Extract the (X, Y) coordinate from the center of the cell holding the provided text.  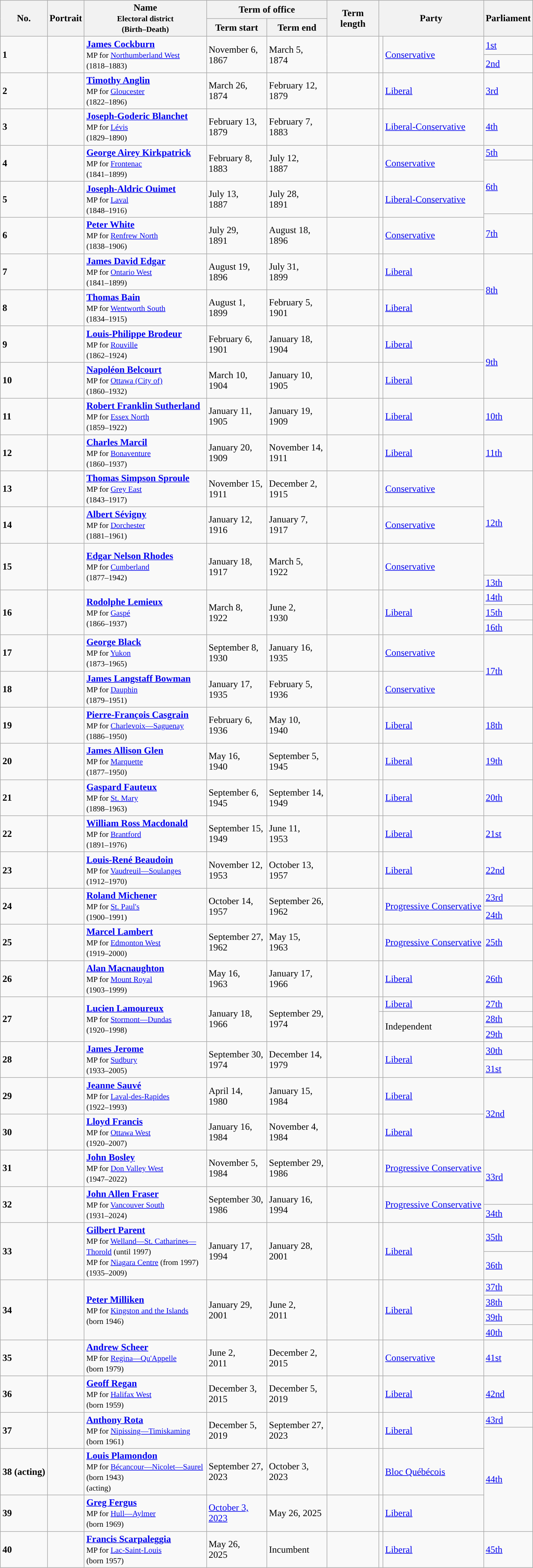
29th (508, 1034)
January 10,1905 (297, 380)
38th (508, 1302)
35 (24, 1358)
20 (24, 761)
September 27,1962 (237, 942)
31 (24, 1168)
39th (508, 1317)
3rd (508, 91)
17th (508, 671)
1st (508, 46)
36th (508, 1266)
May 16,1940 (237, 761)
11 (24, 416)
November 15,1911 (237, 489)
24 (24, 906)
Peter WhiteMP for Renfrew North(1838–1906) (145, 235)
32nd (508, 1114)
James Allison GlenMP for Marquette(1877–1950) (145, 761)
16th (508, 627)
40 (24, 1550)
Alan MacnaughtonMP for Mount Royal(1903–1999) (145, 979)
September 26,1962 (297, 906)
George BlackMP for Yukon(1873–1965) (145, 653)
James CockburnMP for Northumberland West(1818–1883) (145, 55)
October 13,1957 (297, 870)
September 6,1945 (237, 798)
20th (508, 798)
Anthony RotaMP for Nipissing—Timiskaming(born 1961) (145, 1430)
23rd (508, 897)
36 (24, 1394)
8 (24, 308)
January 11,1905 (237, 416)
January 7,1917 (297, 525)
44th (508, 1480)
Geoff ReganMP for Halifax West(born 1959) (145, 1394)
2nd (508, 64)
January 12,1916 (237, 525)
September 29,1974 (297, 1019)
Lucien LamoureuxMP for Stormont—Dundas(1920–1998) (145, 1019)
John BosleyMP for Don Valley West(1947–2022) (145, 1168)
17 (24, 653)
Gilbert ParentMP for Welland—St. Catharines—Thorold (until 1997)MP for Niagara Centre (from 1997)(1935–2009) (145, 1251)
27 (24, 1019)
41st (508, 1358)
February 8,1883 (237, 163)
Louis-René BeaudoinMP for Vaudreuil—Soulanges(1912–1970) (145, 870)
12 (24, 453)
September 15,1949 (237, 834)
January 18,1966 (237, 1019)
January 16,1984 (237, 1132)
Andrew ScheerMP for Regina—Qu'Appelle(born 1979) (145, 1358)
September 5,1945 (297, 761)
31st (508, 1069)
August 19,1896 (237, 272)
Pierre-François CasgrainMP for Charlevoix—Saguenay(1886–1950) (145, 725)
18 (24, 689)
February 6,1901 (237, 344)
18th (508, 725)
15th (508, 612)
March 8,1922 (237, 612)
Robert Franklin SutherlandMP for Essex North(1859–1922) (145, 416)
Gaspard FauteuxMP for St. Mary(1898–1963) (145, 798)
February 5,1936 (297, 689)
29 (24, 1096)
12th (508, 523)
January 15,1984 (297, 1096)
13th (508, 583)
7th (508, 234)
January 16,1994 (297, 1204)
June 2,1930 (297, 612)
33rd (508, 1177)
1 (24, 55)
5th (508, 153)
Lloyd FrancisMP for Ottawa West(1920–2007) (145, 1132)
Term end (297, 28)
Incumbent (297, 1550)
December 3,2015 (237, 1394)
August 1,1899 (237, 308)
March 5,1922 (297, 567)
February 12,1879 (297, 91)
John Allen FraserMP for Vancouver South(1931–2024) (145, 1204)
4 (24, 163)
28 (24, 1060)
Term length (353, 18)
38 (acting) (24, 1472)
9 (24, 344)
22 (24, 834)
26th (508, 979)
26 (24, 979)
34th (508, 1213)
No. (24, 18)
May 15,1963 (297, 942)
25 (24, 942)
November 14,1911 (297, 453)
Bloc Québécois (433, 1472)
45th (508, 1550)
10 (24, 380)
September 30,1986 (237, 1204)
September 14,1949 (297, 798)
July 28,1891 (297, 199)
December 14,1979 (297, 1060)
July 29,1891 (237, 235)
January 16,1935 (297, 653)
11th (508, 453)
September 8,1930 (237, 653)
January 20,1909 (237, 453)
Joseph-Aldric OuimetMP for Laval(1848–1916) (145, 199)
Thomas Simpson SprouleMP for Grey East(1843–1917) (145, 489)
January 19,1909 (297, 416)
Louis-Philippe BrodeurMP for Rouville(1862–1924) (145, 344)
21 (24, 798)
February 7,1883 (297, 127)
February 6,1936 (237, 725)
13 (24, 489)
November 4,1984 (297, 1132)
15 (24, 567)
Independent (433, 1027)
December 2,2015 (297, 1358)
23 (24, 870)
30th (508, 1051)
42nd (508, 1394)
5 (24, 199)
July 13,1887 (237, 199)
May 16,1963 (237, 979)
May 10,1940 (297, 725)
Greg FergusMP for Hull—Aylmer(born 1969) (145, 1513)
March 10,1904 (237, 380)
June 11,1953 (297, 834)
Term of office (266, 9)
28th (508, 1019)
Jeanne SauvéMP for Laval-des-Rapides(1922–1993) (145, 1096)
NameElectoral district(Birth–Death) (145, 18)
William Ross MacdonaldMP for Brantford(1891–1976) (145, 834)
8th (508, 290)
November 6,1867 (237, 55)
March 26,1874 (237, 91)
April 14,1980 (237, 1096)
24th (508, 915)
Thomas BainMP for Wentworth South(1834–1915) (145, 308)
7 (24, 272)
Napoléon BelcourtMP for Ottawa (City of)(1860–1932) (145, 380)
November 5,1984 (237, 1168)
July 31,1899 (297, 272)
September 29,1986 (297, 1168)
January 17,1966 (297, 979)
May 26, 2025 (297, 1513)
Rodolphe LemieuxMP for Gaspé(1866–1937) (145, 612)
40th (508, 1332)
2 (24, 91)
14th (508, 597)
Portrait (66, 18)
May 26,2025 (237, 1550)
19 (24, 725)
Edgar Nelson RhodesMP for Cumberland(1877–1942) (145, 567)
January 18,1904 (297, 344)
Term start (237, 28)
Party (431, 18)
4th (508, 127)
32 (24, 1204)
39 (24, 1513)
43rd (508, 1419)
30 (24, 1132)
James Langstaff BowmanMP for Dauphin(1879–1951) (145, 689)
Roland MichenerMP for St. Paul's(1900–1991) (145, 906)
37 (24, 1430)
October 14,1957 (237, 906)
James JeromeMP for Sudbury(1933–2005) (145, 1060)
February 13,1879 (237, 127)
February 5,1901 (297, 308)
Charles MarcilMP for Bonaventure(1860–1937) (145, 453)
July 12,1887 (297, 163)
34 (24, 1310)
December 2,1915 (297, 489)
Francis ScarpaleggiaMP for Lac-Saint-Louis(born 1957) (145, 1550)
Timothy AnglinMP for Gloucester(1822–1896) (145, 91)
January 28,2001 (297, 1251)
Parliament (508, 18)
January 18,1917 (237, 567)
Marcel LambertMP for Edmonton West(1919–2000) (145, 942)
10th (508, 416)
January 29,2001 (237, 1310)
6 (24, 235)
September 30,1974 (237, 1060)
16 (24, 612)
Joseph-Goderic BlanchetMP for Lévis(1829–1890) (145, 127)
19th (508, 761)
Peter MillikenMP for Kingston and the Islands(born 1946) (145, 1310)
August 18,1896 (297, 235)
3 (24, 127)
January 17,1994 (237, 1251)
9th (508, 362)
November 12,1953 (237, 870)
Albert SévignyMP for Dorchester(1881–1961) (145, 525)
25th (508, 942)
George Airey KirkpatrickMP for Frontenac(1841–1899) (145, 163)
27th (508, 1004)
35th (508, 1237)
March 5,1874 (297, 55)
James David EdgarMP for Ontario West(1841–1899) (145, 272)
21st (508, 834)
January 17,1935 (237, 689)
33 (24, 1251)
22nd (508, 870)
6th (508, 187)
Louis PlamondonMP for Bécancour—Nicolet—Saurel(born 1943)(acting) (145, 1472)
37th (508, 1287)
14 (24, 525)
